Provide the [x, y] coordinate of the cell's center where the given text is located.  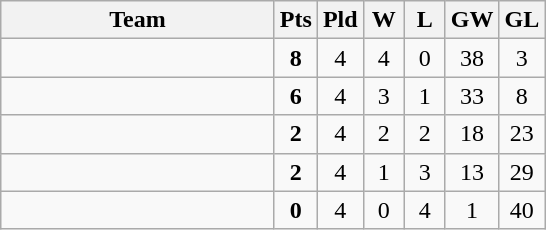
23 [522, 134]
6 [296, 96]
33 [472, 96]
13 [472, 172]
38 [472, 58]
W [384, 20]
40 [522, 210]
Pld [340, 20]
Pts [296, 20]
GW [472, 20]
18 [472, 134]
Team [138, 20]
L [424, 20]
29 [522, 172]
GL [522, 20]
